Capture the cell that displays the provided text and extract its (x, y) central coordinate. 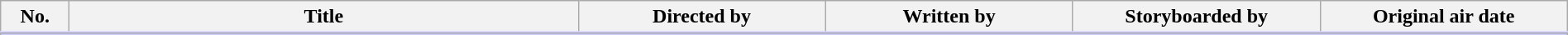
Directed by (701, 17)
Original air date (1444, 17)
No. (35, 17)
Title (324, 17)
Storyboarded by (1196, 17)
Written by (949, 17)
